Identify which cell holds the provided text, then report its (X, Y) central coordinate. 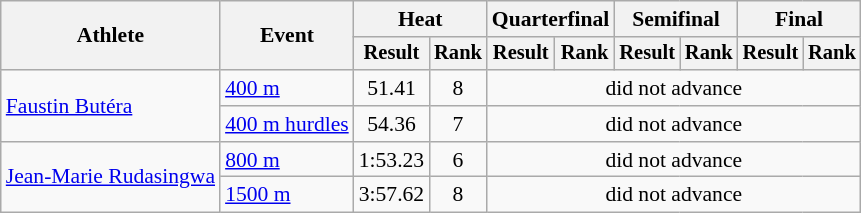
Quarterfinal (551, 19)
Athlete (110, 36)
3:57.62 (392, 195)
Semifinal (676, 19)
Faustin Butéra (110, 106)
Event (287, 36)
1:53.23 (392, 160)
7 (458, 124)
800 m (287, 160)
Heat (420, 19)
Jean-Marie Rudasingwa (110, 178)
51.41 (392, 88)
Final (800, 19)
1500 m (287, 195)
54.36 (392, 124)
400 m hurdles (287, 124)
6 (458, 160)
400 m (287, 88)
